Pinpoint the cell where the given text exists, returning its (x, y) midpoint coordinate. 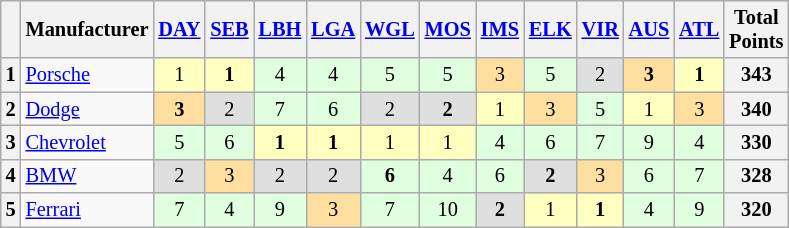
DAY (179, 29)
10 (448, 210)
340 (756, 109)
IMS (500, 29)
LBH (280, 29)
VIR (600, 29)
Ferrari (88, 210)
ELK (550, 29)
Porsche (88, 75)
ATL (699, 29)
LGA (333, 29)
Chevrolet (88, 142)
320 (756, 210)
MOS (448, 29)
WGL (390, 29)
328 (756, 176)
Manufacturer (88, 29)
343 (756, 75)
330 (756, 142)
AUS (649, 29)
Dodge (88, 109)
SEB (229, 29)
TotalPoints (756, 29)
BMW (88, 176)
